From the cell containing the given text, extract its center point as [x, y] coordinate. 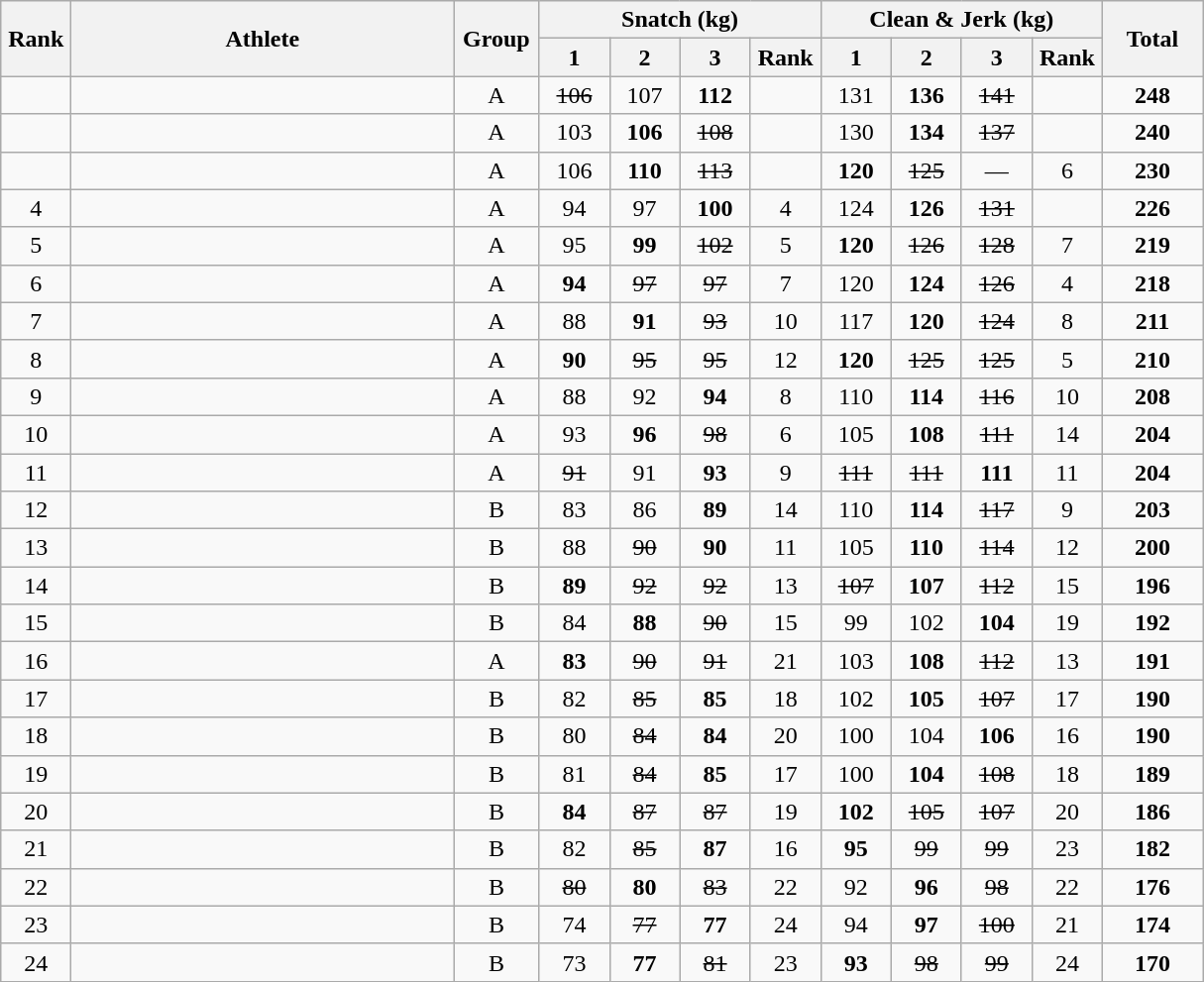
203 [1151, 510]
186 [1151, 812]
Snatch (kg) [680, 20]
248 [1151, 95]
174 [1151, 925]
210 [1151, 359]
Athlete [263, 39]
200 [1151, 548]
134 [926, 133]
86 [644, 510]
130 [856, 133]
218 [1151, 283]
113 [715, 170]
192 [1151, 623]
Clean & Jerk (kg) [961, 20]
191 [1151, 661]
219 [1151, 246]
137 [997, 133]
240 [1151, 133]
Total [1151, 39]
170 [1151, 962]
128 [997, 246]
— [997, 170]
74 [575, 925]
211 [1151, 321]
116 [997, 396]
182 [1151, 849]
196 [1151, 586]
189 [1151, 774]
226 [1151, 208]
176 [1151, 887]
73 [575, 962]
136 [926, 95]
208 [1151, 396]
Group [496, 39]
141 [997, 95]
230 [1151, 170]
